Capture the cell that displays the provided text and extract its [X, Y] central coordinate. 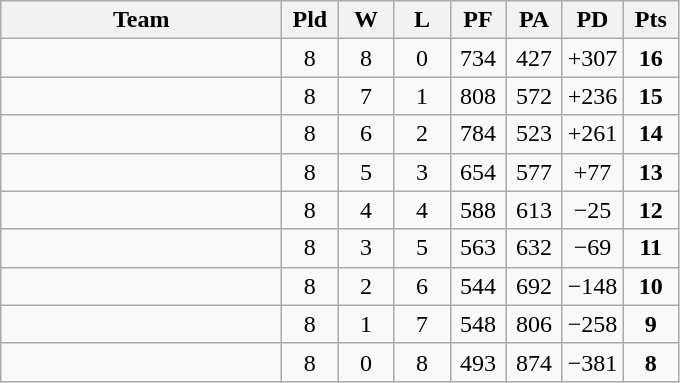
613 [534, 210]
563 [478, 248]
Pld [310, 20]
808 [478, 96]
14 [651, 134]
588 [478, 210]
−25 [592, 210]
10 [651, 286]
−69 [592, 248]
Pts [651, 20]
PA [534, 20]
654 [478, 172]
806 [534, 324]
493 [478, 362]
572 [534, 96]
+261 [592, 134]
+236 [592, 96]
−148 [592, 286]
L [422, 20]
12 [651, 210]
−381 [592, 362]
632 [534, 248]
W [366, 20]
+77 [592, 172]
16 [651, 58]
523 [534, 134]
15 [651, 96]
692 [534, 286]
577 [534, 172]
544 [478, 286]
427 [534, 58]
874 [534, 362]
734 [478, 58]
784 [478, 134]
Team [142, 20]
+307 [592, 58]
11 [651, 248]
PD [592, 20]
13 [651, 172]
548 [478, 324]
9 [651, 324]
−258 [592, 324]
PF [478, 20]
